Return (x, y) of the center of cell containing provided text 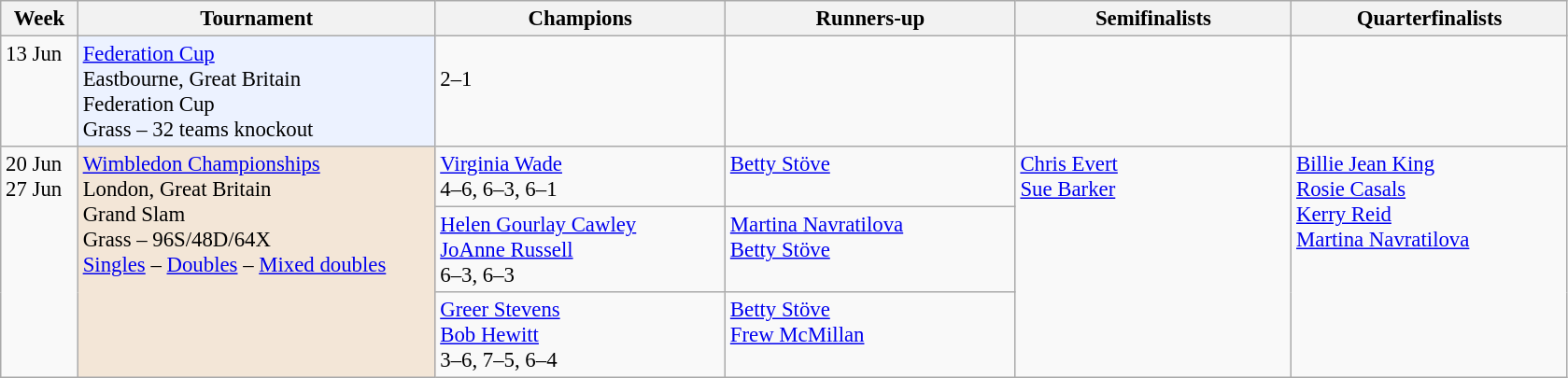
Champions (581, 19)
Betty Stöve (870, 177)
Wimbledon Championships London, Great BritainGrand SlamGrass – 96S/48D/64XSingles – Doubles – Mixed doubles (256, 262)
Helen Gourlay Cawley JoAnne Russell 6–3, 6–3 (581, 250)
Federation Cup Eastbourne, Great BritainFederation CupGrass – 32 teams knockout (256, 91)
Semifinalists (1153, 19)
Virginia Wade 4–6, 6–3, 6–1 (581, 177)
Billie Jean King Rosie Casals Kerry Reid Martina Navratilova (1430, 262)
13 Jun (39, 91)
Quarterfinalists (1430, 19)
Tournament (256, 19)
Martina Navratilova Betty Stöve (870, 250)
Week (39, 19)
Chris Evert Sue Barker (1153, 262)
2–1 (581, 91)
20 Jun27 Jun (39, 262)
Greer Stevens Bob Hewitt 3–6, 7–5, 6–4 (581, 335)
Betty Stöve Frew McMillan (870, 335)
Runners-up (870, 19)
